From the cell containing the given text, extract its center point as (x, y) coordinate. 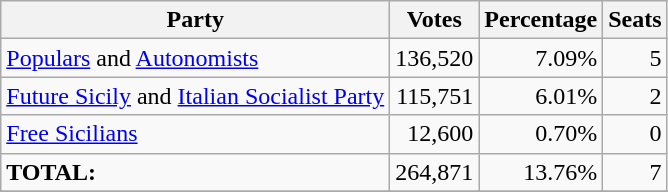
Seats (635, 20)
13.76% (541, 172)
Free Sicilians (196, 134)
7.09% (541, 58)
2 (635, 96)
0.70% (541, 134)
0 (635, 134)
Party (196, 20)
Votes (434, 20)
5 (635, 58)
136,520 (434, 58)
Populars and Autonomists (196, 58)
12,600 (434, 134)
7 (635, 172)
264,871 (434, 172)
6.01% (541, 96)
115,751 (434, 96)
Percentage (541, 20)
TOTAL: (196, 172)
Future Sicily and Italian Socialist Party (196, 96)
